Determine the (x, y) coordinate at the center of the cell enclosing the given text.  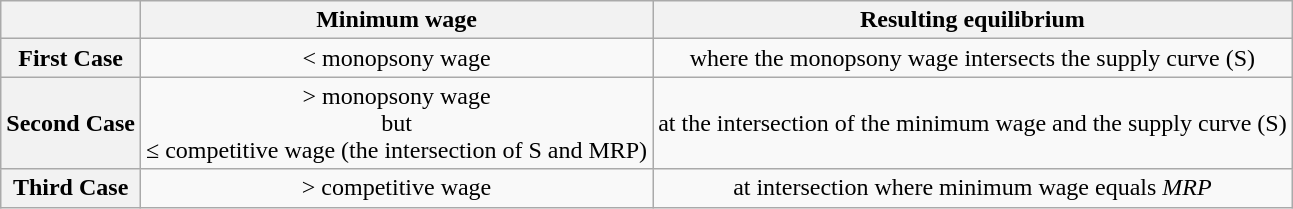
at intersection where minimum wage equals MRP (973, 188)
> competitive wage (396, 188)
Minimum wage (396, 20)
> monopsony wage but ≤ competitive wage (the intersection of S and MRP) (396, 123)
< monopsony wage (396, 58)
First Case (71, 58)
Third Case (71, 188)
at the intersection of the minimum wage and the supply curve (S) (973, 123)
where the monopsony wage intersects the supply curve (S) (973, 58)
Second Case (71, 123)
Resulting equilibrium (973, 20)
